Return [x, y] of the center of cell containing provided text 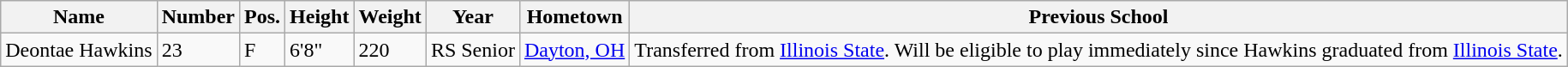
Weight [390, 17]
Hometown [574, 17]
Pos. [262, 17]
Year [473, 17]
F [262, 50]
23 [198, 50]
6'8" [320, 50]
Number [198, 17]
Deontae Hawkins [79, 50]
RS Senior [473, 50]
Name [79, 17]
Dayton, OH [574, 50]
Height [320, 17]
220 [390, 50]
Previous School [1098, 17]
Transferred from Illinois State. Will be eligible to play immediately since Hawkins graduated from Illinois State. [1098, 50]
